Detect which cell encompasses the target text, then output its (x, y) center coordinate. 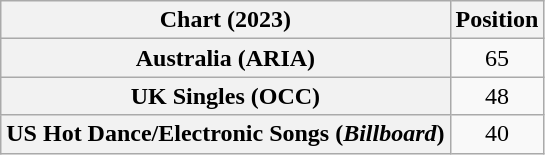
65 (497, 58)
48 (497, 96)
40 (497, 134)
UK Singles (OCC) (226, 96)
US Hot Dance/Electronic Songs (Billboard) (226, 134)
Australia (ARIA) (226, 58)
Chart (2023) (226, 20)
Position (497, 20)
